Extract the [x, y] coordinate from the center of the cell holding the provided text.  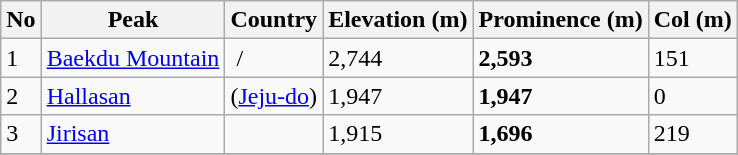
(Jeju-do) [274, 96]
Country [274, 20]
0 [692, 96]
Elevation (m) [398, 20]
Prominence (m) [560, 20]
Peak [133, 20]
1,915 [398, 134]
2 [21, 96]
Baekdu Mountain [133, 58]
219 [692, 134]
151 [692, 58]
2,593 [560, 58]
Jirisan [133, 134]
3 [21, 134]
Hallasan [133, 96]
No [21, 20]
1 [21, 58]
Col (m) [692, 20]
2,744 [398, 58]
/ [274, 58]
1,696 [560, 134]
